Locate the cell with the specified text and output its (x, y) center coordinate. 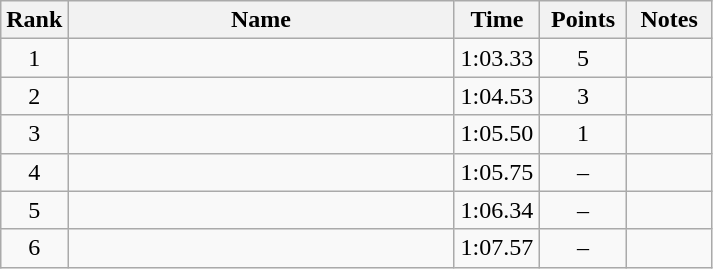
4 (34, 172)
Notes (669, 20)
1:06.34 (497, 210)
Time (497, 20)
1:07.57 (497, 248)
1:05.75 (497, 172)
Name (261, 20)
1:05.50 (497, 134)
1:04.53 (497, 96)
6 (34, 248)
Rank (34, 20)
Points (583, 20)
2 (34, 96)
1:03.33 (497, 58)
